Return [x, y] of the center of cell containing provided text 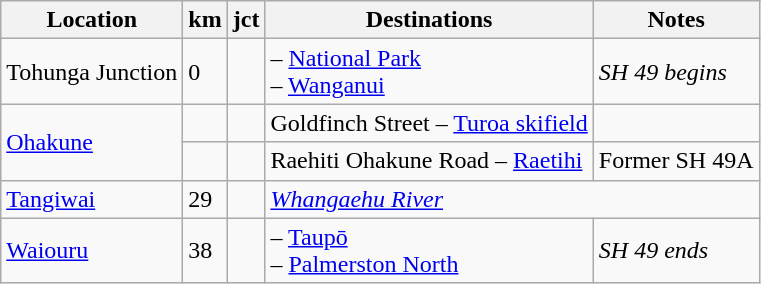
Notes [676, 20]
jct [246, 20]
Waiouru [92, 250]
38 [205, 250]
Tohunga Junction [92, 72]
Destinations [429, 20]
SH 49 begins [676, 72]
Former SH 49A [676, 161]
Tangiwai [92, 199]
Raehiti Ohakune Road – Raetihi [429, 161]
0 [205, 72]
Goldfinch Street – Turoa skifield [429, 123]
Location [92, 20]
29 [205, 199]
– Taupō – Palmerston North [429, 250]
Whangaehu River [512, 199]
km [205, 20]
– National Park – Wanganui [429, 72]
Ohakune [92, 142]
SH 49 ends [676, 250]
